Pinpoint the cell where the given text exists, returning its [x, y] midpoint coordinate. 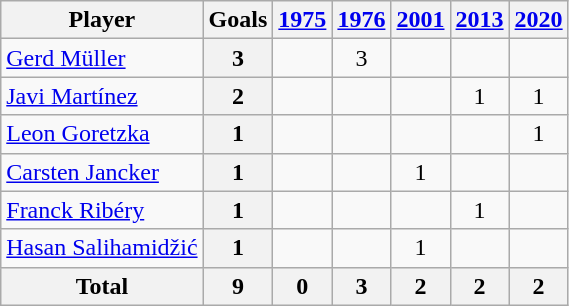
2013 [480, 20]
Franck Ribéry [102, 210]
9 [238, 286]
Carsten Jancker [102, 172]
Leon Goretzka [102, 134]
0 [302, 286]
1976 [362, 20]
Goals [238, 20]
Player [102, 20]
2020 [538, 20]
Hasan Salihamidžić [102, 248]
Total [102, 286]
Gerd Müller [102, 58]
Javi Martínez [102, 96]
1975 [302, 20]
2001 [420, 20]
